Determine the [X, Y] coordinate at the center of the cell enclosing the given text.  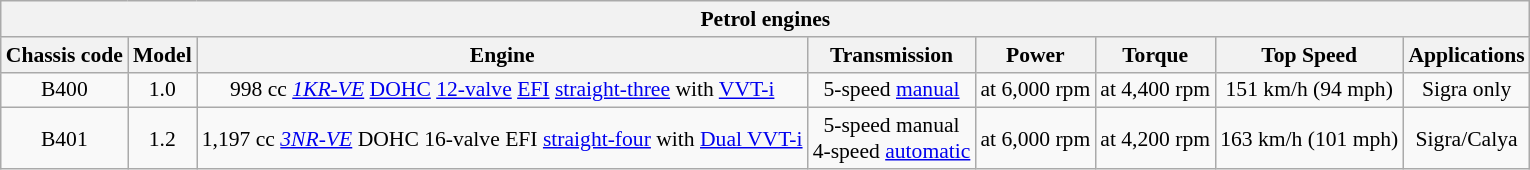
1,197 cc 3NR-VE DOHC 16-valve EFI straight-four with Dual VVT-i [502, 138]
151 km/h (94 mph) [1309, 90]
Sigra/Calya [1466, 138]
Applications [1466, 55]
B401 [64, 138]
Petrol engines [766, 19]
Chassis code [64, 55]
Torque [1155, 55]
1.2 [162, 138]
Model [162, 55]
Top Speed [1309, 55]
Engine [502, 55]
Transmission [892, 55]
5-speed manual4-speed automatic [892, 138]
at 4,200 rpm [1155, 138]
1.0 [162, 90]
B400 [64, 90]
5-speed manual [892, 90]
163 km/h (101 mph) [1309, 138]
at 4,400 rpm [1155, 90]
Sigra only [1466, 90]
998 cc 1KR-VE DOHC 12-valve EFI straight-three with VVT-i [502, 90]
Power [1035, 55]
